Detect which cell encompasses the target text, then output its [X, Y] center coordinate. 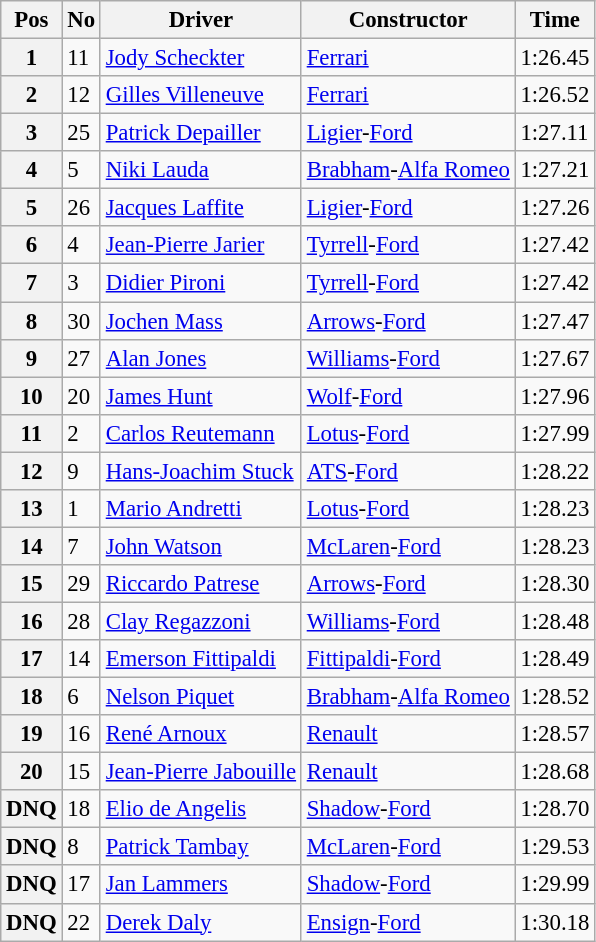
Jody Scheckter [200, 58]
10 [32, 396]
1:28.57 [555, 734]
26 [81, 208]
1:26.52 [555, 95]
1:27.96 [555, 396]
1:28.49 [555, 659]
René Arnoux [200, 734]
27 [81, 358]
25 [81, 133]
Pos [32, 20]
1:27.26 [555, 208]
Jean-Pierre Jarier [200, 245]
1:28.30 [555, 584]
1:28.22 [555, 471]
Elio de Angelis [200, 809]
Didier Pironi [200, 283]
29 [81, 584]
Clay Regazzoni [200, 621]
1:30.18 [555, 922]
1:27.99 [555, 433]
1:28.68 [555, 772]
1:27.11 [555, 133]
1:29.53 [555, 847]
Niki Lauda [200, 170]
James Hunt [200, 396]
Constructor [408, 20]
Patrick Tambay [200, 847]
Gilles Villeneuve [200, 95]
Patrick Depailler [200, 133]
ATS-Ford [408, 471]
19 [32, 734]
1:28.52 [555, 697]
Riccardo Patrese [200, 584]
Time [555, 20]
Jochen Mass [200, 321]
Carlos Reutemann [200, 433]
13 [32, 509]
Jean-Pierre Jabouille [200, 772]
1:27.21 [555, 170]
Wolf-Ford [408, 396]
1:27.67 [555, 358]
Ensign-Ford [408, 922]
Fittipaldi-Ford [408, 659]
Jacques Laffite [200, 208]
Mario Andretti [200, 509]
1:29.99 [555, 885]
Nelson Piquet [200, 697]
30 [81, 321]
Derek Daly [200, 922]
Jan Lammers [200, 885]
1:28.70 [555, 809]
Driver [200, 20]
28 [81, 621]
No [81, 20]
1:28.48 [555, 621]
1:26.45 [555, 58]
Emerson Fittipaldi [200, 659]
1:27.47 [555, 321]
John Watson [200, 546]
Alan Jones [200, 358]
Hans-Joachim Stuck [200, 471]
22 [81, 922]
